Detect which cell encompasses the target text, then output its (x, y) center coordinate. 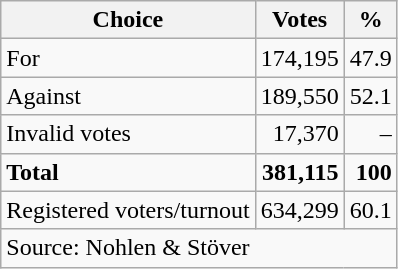
Source: Nohlen & Stöver (199, 248)
Votes (300, 20)
634,299 (300, 210)
52.1 (370, 96)
47.9 (370, 58)
174,195 (300, 58)
Choice (128, 20)
381,115 (300, 172)
For (128, 58)
% (370, 20)
189,550 (300, 96)
100 (370, 172)
Total (128, 172)
60.1 (370, 210)
Invalid votes (128, 134)
Registered voters/turnout (128, 210)
– (370, 134)
Against (128, 96)
17,370 (300, 134)
